Detect which cell encompasses the target text, then output its [X, Y] center coordinate. 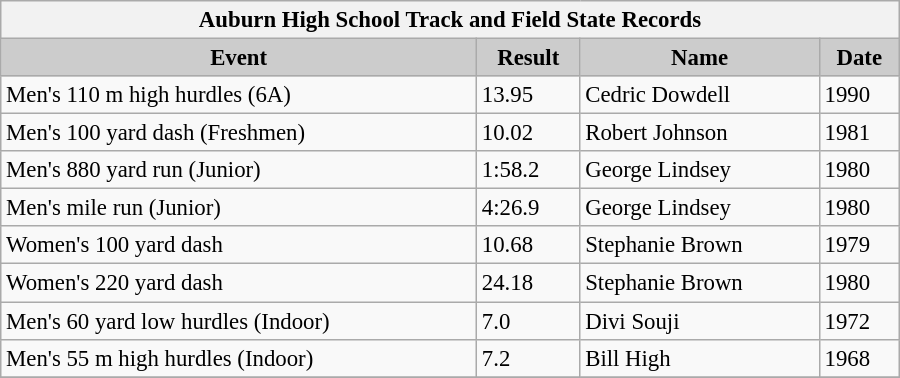
Divi Souji [700, 321]
1:58.2 [528, 170]
1968 [859, 358]
1990 [859, 95]
13.95 [528, 95]
7.2 [528, 358]
10.68 [528, 245]
24.18 [528, 283]
Auburn High School Track and Field State Records [450, 20]
Men's 880 yard run (Junior) [239, 170]
7.0 [528, 321]
Women's 220 yard dash [239, 283]
Result [528, 58]
1979 [859, 245]
Name [700, 58]
Men's 55 m high hurdles (Indoor) [239, 358]
Date [859, 58]
Men's 110 m high hurdles (6A) [239, 95]
Women's 100 yard dash [239, 245]
Cedric Dowdell [700, 95]
4:26.9 [528, 208]
Robert Johnson [700, 133]
Men's 100 yard dash (Freshmen) [239, 133]
Event [239, 58]
1981 [859, 133]
Bill High [700, 358]
1972 [859, 321]
10.02 [528, 133]
Men's 60 yard low hurdles (Indoor) [239, 321]
Men's mile run (Junior) [239, 208]
